Output the (x, y) coordinate of the center of the cell containing the given text.  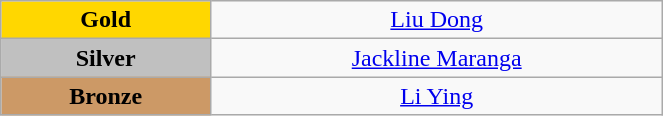
Liu Dong (437, 20)
Bronze (106, 96)
Gold (106, 20)
Jackline Maranga (437, 58)
Silver (106, 58)
Li Ying (437, 96)
